Output the [x, y] coordinate of the center of the cell containing the given text.  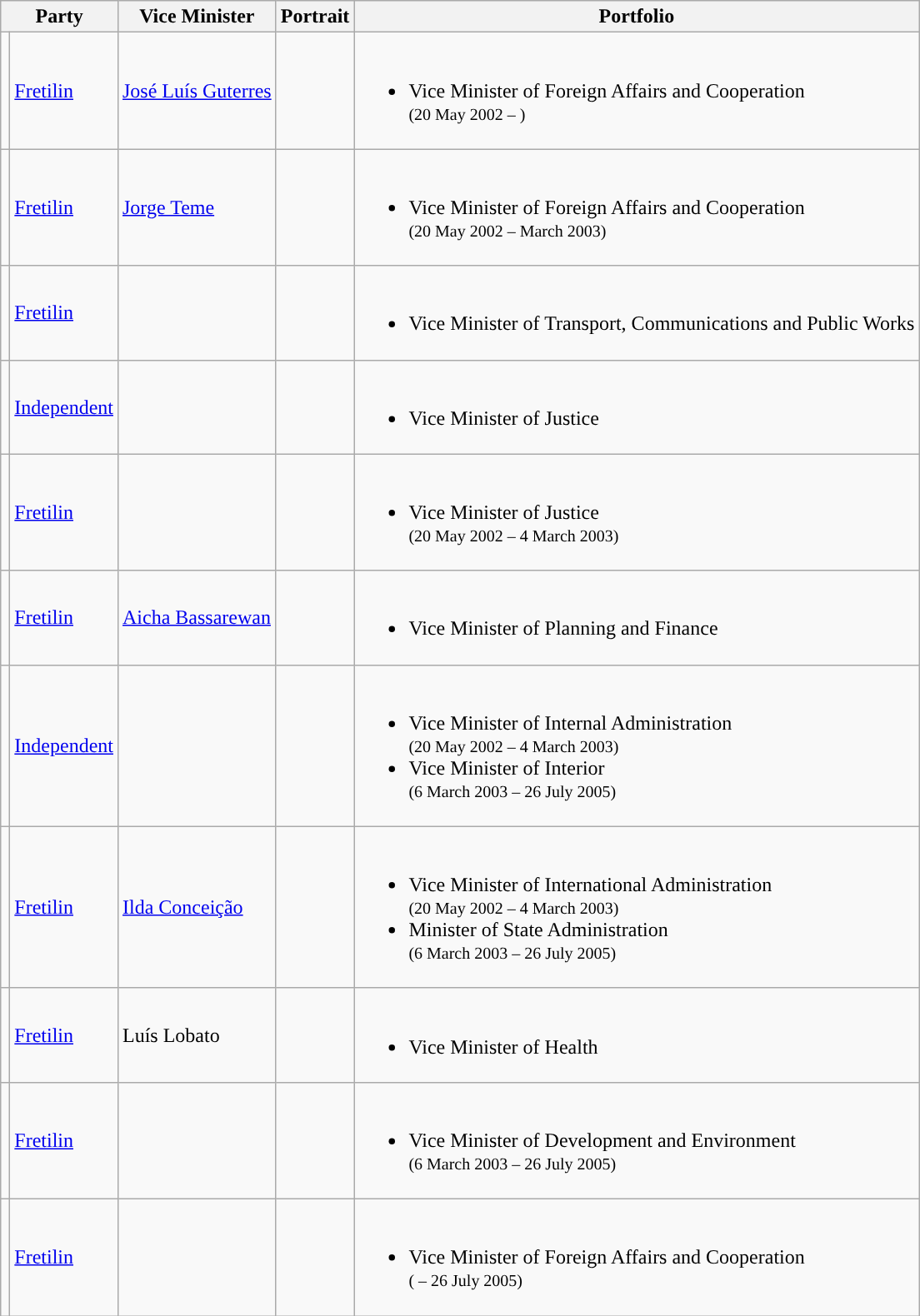
Luís Lobato [197, 1034]
Portfolio [637, 17]
Jorge Teme [197, 207]
Party [60, 17]
Vice Minister [197, 17]
Ilda Conceição [197, 907]
Aicha Bassarewan [197, 618]
Vice Minister of International Administration(20 May 2002 – 4 March 2003)Minister of State Administration(6 March 2003 – 26 July 2005) [637, 907]
Vice Minister of Health [637, 1034]
Vice Minister of Foreign Affairs and Cooperation(20 May 2002 – ) [637, 91]
Vice Minister of Development and Environment(6 March 2003 – 26 July 2005) [637, 1140]
Vice Minister of Foreign Affairs and Cooperation(20 May 2002 – March 2003) [637, 207]
José Luís Guterres [197, 91]
Vice Minister of Justice(20 May 2002 – 4 March 2003) [637, 512]
Vice Minister of Justice [637, 406]
Portrait [315, 17]
Vice Minister of Transport, Communications and Public Works [637, 313]
Vice Minister of Internal Administration(20 May 2002 – 4 March 2003)Vice Minister of Interior(6 March 2003 – 26 July 2005) [637, 745]
Vice Minister of Planning and Finance [637, 618]
Vice Minister of Foreign Affairs and Cooperation( – 26 July 2005) [637, 1257]
